Output the [x, y] coordinate of the center of the cell containing the given text.  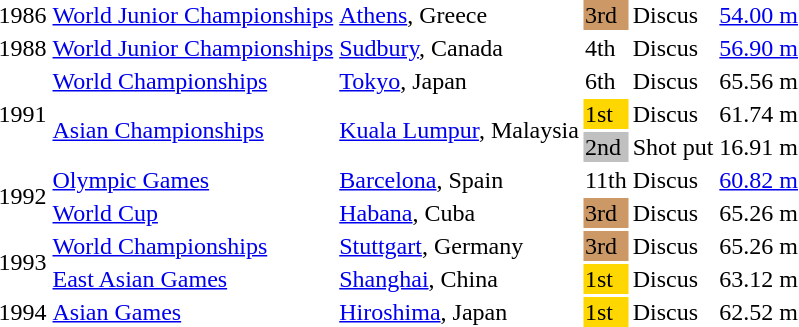
Olympic Games [193, 180]
World Cup [193, 213]
2nd [606, 147]
Shanghai, China [460, 279]
Asian Games [193, 312]
6th [606, 81]
Asian Championships [193, 130]
Hiroshima, Japan [460, 312]
11th [606, 180]
Tokyo, Japan [460, 81]
Sudbury, Canada [460, 48]
Stuttgart, Germany [460, 246]
Athens, Greece [460, 15]
Kuala Lumpur, Malaysia [460, 130]
Shot put [673, 147]
East Asian Games [193, 279]
Barcelona, Spain [460, 180]
Habana, Cuba [460, 213]
4th [606, 48]
